Extract the (X, Y) coordinate from the center of the cell holding the provided text.  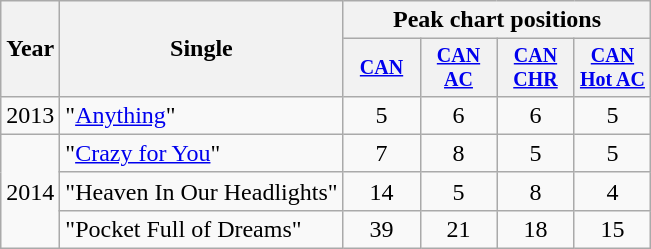
39 (382, 229)
Peak chart positions (497, 20)
"Pocket Full of Dreams" (202, 229)
CAN Hot AC (612, 68)
4 (612, 191)
CAN AC (458, 68)
15 (612, 229)
18 (536, 229)
Single (202, 49)
2014 (30, 191)
7 (382, 153)
CAN (382, 68)
"Heaven In Our Headlights" (202, 191)
"Anything" (202, 115)
2013 (30, 115)
Year (30, 49)
21 (458, 229)
CAN CHR (536, 68)
14 (382, 191)
"Crazy for You" (202, 153)
